For the text-containing cell, return its midpoint in [X, Y] coordinate format. 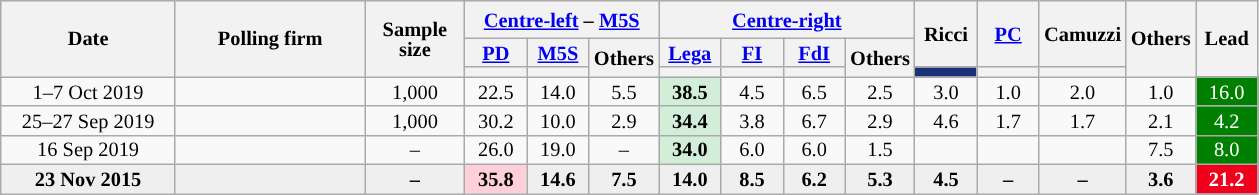
Sample size [415, 38]
Centre-left – M5S [562, 19]
PD [496, 52]
5.3 [880, 178]
4.2 [1227, 120]
8.0 [1227, 150]
34.0 [690, 150]
38.5 [690, 92]
4.6 [946, 120]
M5S [558, 52]
26.0 [496, 150]
2.5 [880, 92]
23 Nov 2015 [88, 178]
21.2 [1227, 178]
6.2 [814, 178]
2.1 [1161, 120]
Ricci [946, 34]
5.5 [624, 92]
1.5 [880, 150]
Polling firm [270, 38]
2.0 [1082, 92]
34.4 [690, 120]
PC [1008, 34]
Lead [1227, 38]
6.7 [814, 120]
8.5 [752, 178]
30.2 [496, 120]
1–7 Oct 2019 [88, 92]
Camuzzi [1082, 34]
25–27 Sep 2019 [88, 120]
10.0 [558, 120]
Lega [690, 52]
35.8 [496, 178]
FI [752, 52]
3.6 [1161, 178]
3.8 [752, 120]
19.0 [558, 150]
Centre-right [787, 19]
22.5 [496, 92]
14.6 [558, 178]
Date [88, 38]
FdI [814, 52]
6.5 [814, 92]
3.0 [946, 92]
16.0 [1227, 92]
16 Sep 2019 [88, 150]
